From the cell containing the given text, extract its center point as (X, Y) coordinate. 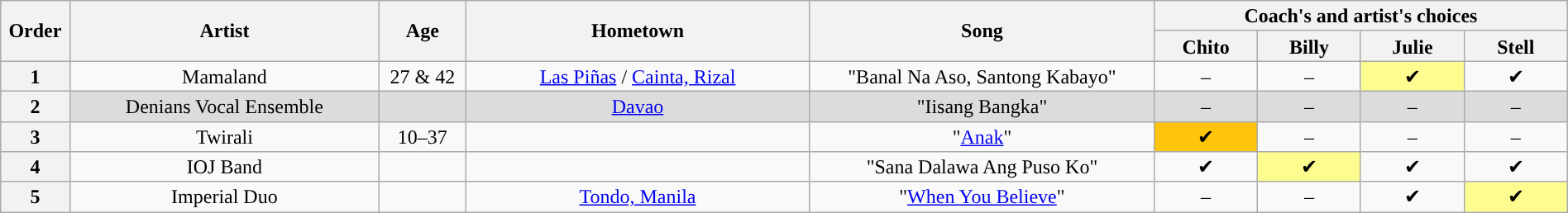
Davao (638, 106)
"When You Believe" (982, 196)
Billy (1310, 46)
Denians Vocal Ensemble (225, 106)
Age (423, 31)
Imperial Duo (225, 196)
Las Piñas / Cainta, Rizal (638, 76)
"Iisang Bangka" (982, 106)
4 (35, 167)
"Anak" (982, 137)
27 & 42 (423, 76)
Chito (1206, 46)
Twirali (225, 137)
"Sana Dalawa Ang Puso Ko" (982, 167)
Order (35, 31)
Coach's and artist's choices (1361, 17)
"Banal Na Aso, Santong Kabayo" (982, 76)
5 (35, 196)
Song (982, 31)
Artist (225, 31)
3 (35, 137)
2 (35, 106)
Tondo, Manila (638, 196)
Julie (1413, 46)
10–37 (423, 137)
Stell (1515, 46)
IOJ Band (225, 167)
Mamaland (225, 76)
1 (35, 76)
Hometown (638, 31)
